For the text-containing cell, return its midpoint in [x, y] coordinate format. 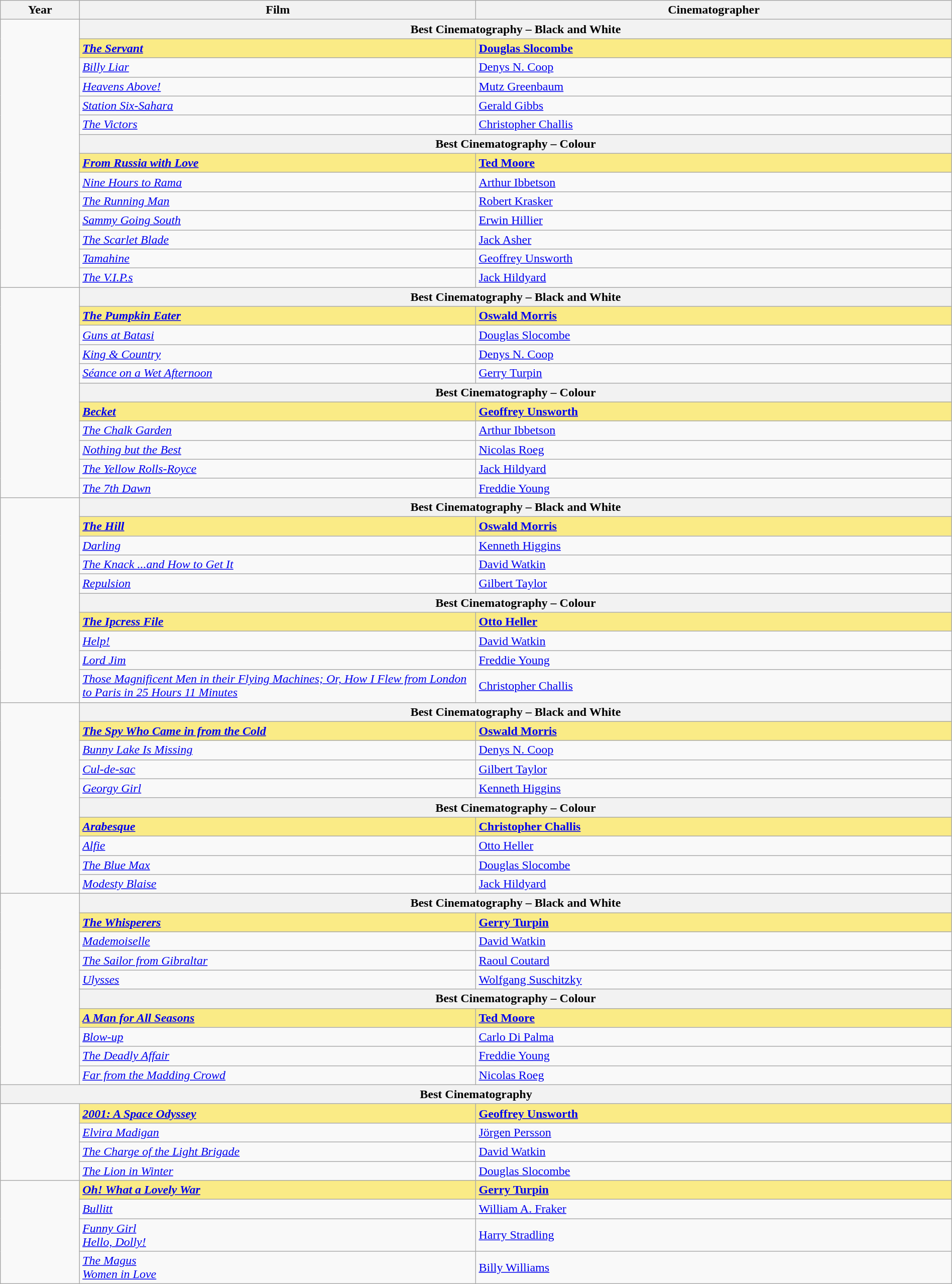
Those Magnificent Men in their Flying Machines; Or, How I Flew from London to Paris in 25 Hours 11 Minutes [278, 686]
Arabesque [278, 826]
Robert Krasker [714, 201]
Erwin Hillier [714, 220]
The V.I.P.s [278, 278]
Blow-up [278, 1037]
Gerald Gibbs [714, 105]
Raoul Coutard [714, 960]
Guns at Batasi [278, 335]
The Blue Max [278, 865]
The Deadly Affair [278, 1056]
Georgy Girl [278, 788]
Elvira Madigan [278, 1132]
Jörgen Persson [714, 1132]
Billy Williams [714, 1268]
Bullitt [278, 1209]
Oh! What a Lovely War [278, 1190]
Becket [278, 411]
Séance on a Wet Afternoon [278, 373]
The Magus Women in Love [278, 1268]
Repulsion [278, 584]
The Victors [278, 125]
Jack Asher [714, 240]
Billy Liar [278, 67]
The Charge of the Light Brigade [278, 1151]
Funny Girl Hello, Dolly! [278, 1235]
Help! [278, 641]
Heavens Above! [278, 86]
Modesty Blaise [278, 884]
The Servant [278, 48]
The 7th Dawn [278, 488]
Nine Hours to Rama [278, 182]
William A. Fraker [714, 1209]
Harry Stradling [714, 1235]
The Running Man [278, 201]
The Sailor from Gibraltar [278, 960]
Wolfgang Suschitzky [714, 980]
Cinematographer [714, 10]
Year [40, 10]
The Ipcress File [278, 622]
Cul-de-sac [278, 769]
Sammy Going South [278, 220]
Mademoiselle [278, 941]
The Knack ...and How to Get It [278, 565]
2001: A Space Odyssey [278, 1113]
Best Cinematography [476, 1094]
Nothing but the Best [278, 450]
Mutz Greenbaum [714, 86]
Station Six-Sahara [278, 105]
Alfie [278, 845]
Ulysses [278, 980]
The Lion in Winter [278, 1171]
The Chalk Garden [278, 431]
Darling [278, 545]
The Yellow Rolls-Royce [278, 469]
King & Country [278, 354]
The Pumpkin Eater [278, 316]
Bunny Lake Is Missing [278, 750]
The Scarlet Blade [278, 240]
Film [278, 10]
The Whisperers [278, 922]
Tamahine [278, 259]
From Russia with Love [278, 163]
The Spy Who Came in from the Cold [278, 731]
Lord Jim [278, 660]
A Man for All Seasons [278, 1018]
Far from the Madding Crowd [278, 1075]
Carlo Di Palma [714, 1037]
The Hill [278, 526]
